Determine the [x, y] coordinate at the center of the cell enclosing the given text.  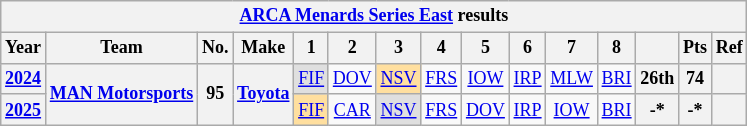
2 [352, 48]
2025 [24, 110]
5 [486, 48]
Toyota [264, 94]
Make [264, 48]
2024 [24, 78]
7 [572, 48]
1 [312, 48]
6 [528, 48]
26th [658, 78]
CAR [352, 110]
MLW [572, 78]
MAN Motorsports [121, 94]
No. [216, 48]
Team [121, 48]
ARCA Menards Series East results [374, 16]
95 [216, 94]
4 [442, 48]
Ref [729, 48]
Pts [696, 48]
3 [398, 48]
8 [616, 48]
74 [696, 78]
Year [24, 48]
